Identify which cell holds the provided text, then report its [x, y] central coordinate. 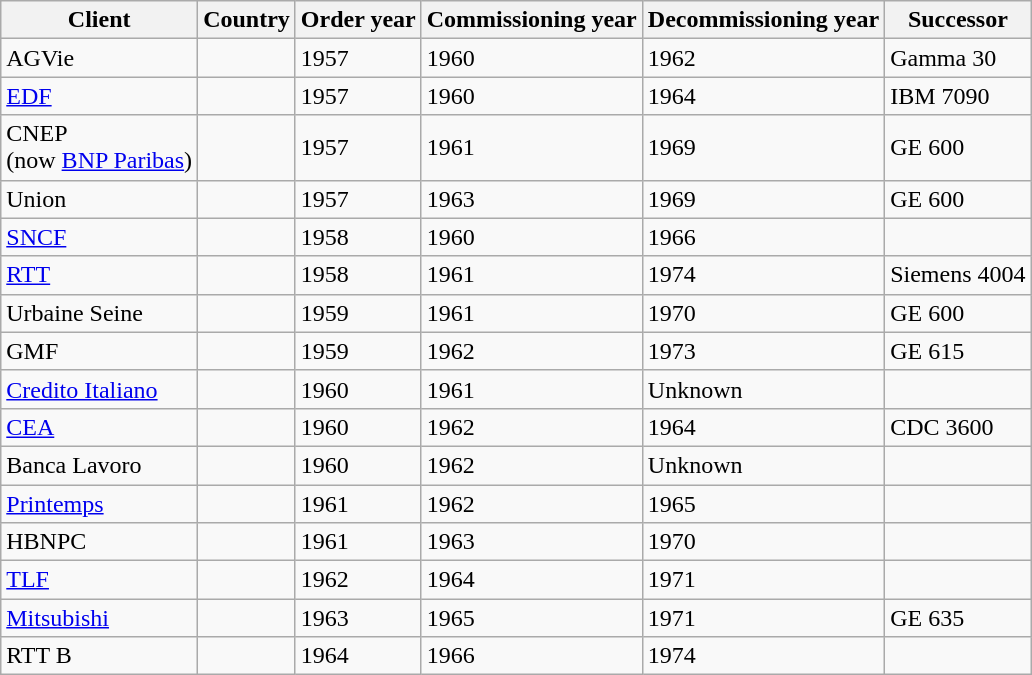
Mitsubishi [100, 618]
RTT B [100, 656]
Printemps [100, 503]
CDC 3600 [958, 427]
CNEP(now BNP Paribas) [100, 148]
AGVie [100, 58]
Gamma 30 [958, 58]
RTT [100, 275]
EDF [100, 96]
CEA [100, 427]
HBNPC [100, 542]
SNCF [100, 237]
Banca Lavoro [100, 465]
Urbaine Seine [100, 313]
Country [247, 20]
1973 [763, 351]
GE 615 [958, 351]
Order year [358, 20]
GMF [100, 351]
GE 635 [958, 618]
IBM 7090 [958, 96]
Siemens 4004 [958, 275]
Union [100, 199]
Client [100, 20]
Decommissioning year [763, 20]
Commissioning year [532, 20]
TLF [100, 580]
Successor [958, 20]
Credito Italiano [100, 389]
